Determine the (x, y) coordinate at the center of the cell enclosing the given text.  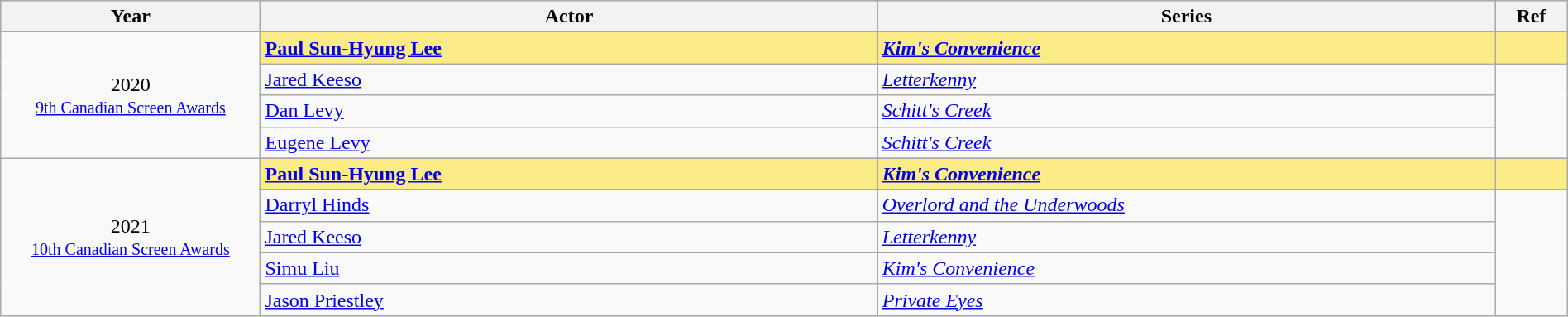
Dan Levy (569, 111)
Eugene Levy (569, 142)
Jason Priestley (569, 300)
Ref (1532, 17)
Simu Liu (569, 268)
2020 9th Canadian Screen Awards (131, 95)
Private Eyes (1186, 300)
Year (131, 17)
Series (1186, 17)
Overlord and the Underwoods (1186, 205)
Actor (569, 17)
Darryl Hinds (569, 205)
2021 10th Canadian Screen Awards (131, 237)
